Find where the given text appears and provide that cell's center as [X, Y] coordinate. 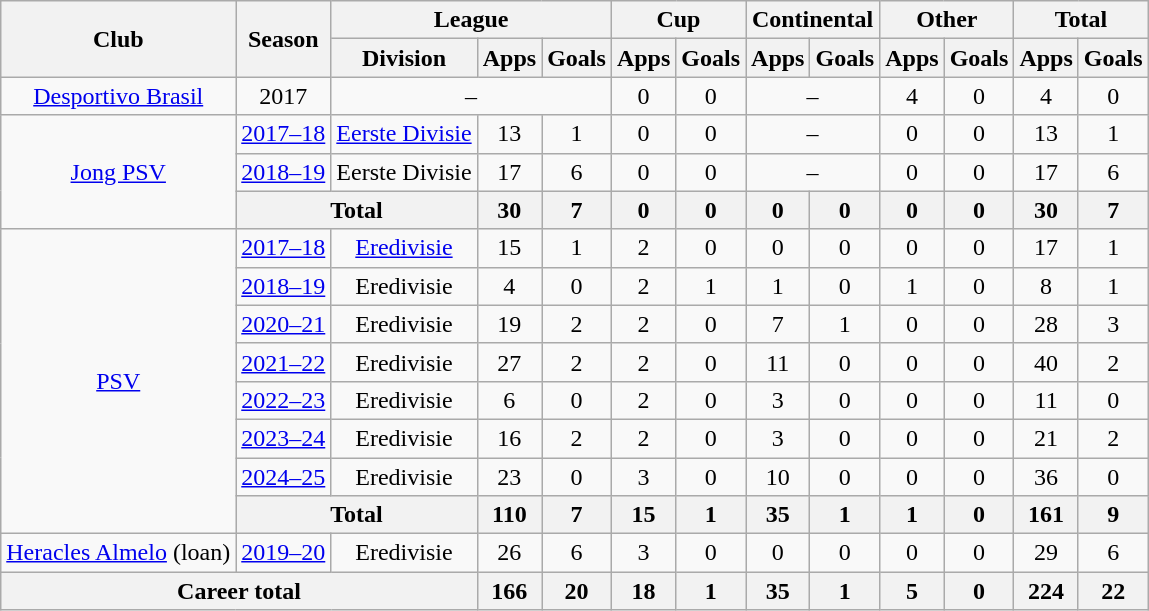
2024–25 [284, 477]
PSV [118, 381]
22 [1113, 591]
Desportivo Brasil [118, 96]
Cup [678, 20]
Jong PSV [118, 172]
2022–23 [284, 400]
2019–20 [284, 553]
Other [947, 20]
Career total [239, 591]
29 [1046, 553]
2020–21 [284, 324]
2017 [284, 96]
110 [509, 515]
10 [778, 477]
26 [509, 553]
9 [1113, 515]
18 [643, 591]
166 [509, 591]
21 [1046, 438]
Season [284, 39]
League [472, 20]
20 [577, 591]
16 [509, 438]
2021–22 [284, 362]
23 [509, 477]
8 [1046, 286]
Division [404, 58]
224 [1046, 591]
40 [1046, 362]
Continental [813, 20]
19 [509, 324]
27 [509, 362]
Heracles Almelo (loan) [118, 553]
5 [912, 591]
28 [1046, 324]
161 [1046, 515]
Club [118, 39]
36 [1046, 477]
2023–24 [284, 438]
